Locate the cell with the specified text and output its [X, Y] center coordinate. 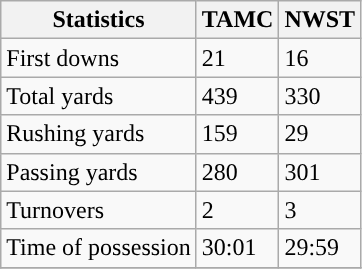
Total yards [99, 96]
280 [238, 172]
NWST [320, 20]
First downs [99, 58]
30:01 [238, 248]
159 [238, 134]
29:59 [320, 248]
Time of possession [99, 248]
Turnovers [99, 210]
16 [320, 58]
3 [320, 210]
Statistics [99, 20]
TAMC [238, 20]
301 [320, 172]
439 [238, 96]
2 [238, 210]
330 [320, 96]
29 [320, 134]
Passing yards [99, 172]
21 [238, 58]
Rushing yards [99, 134]
